Find where the given text appears and provide that cell's center as (X, Y) coordinate. 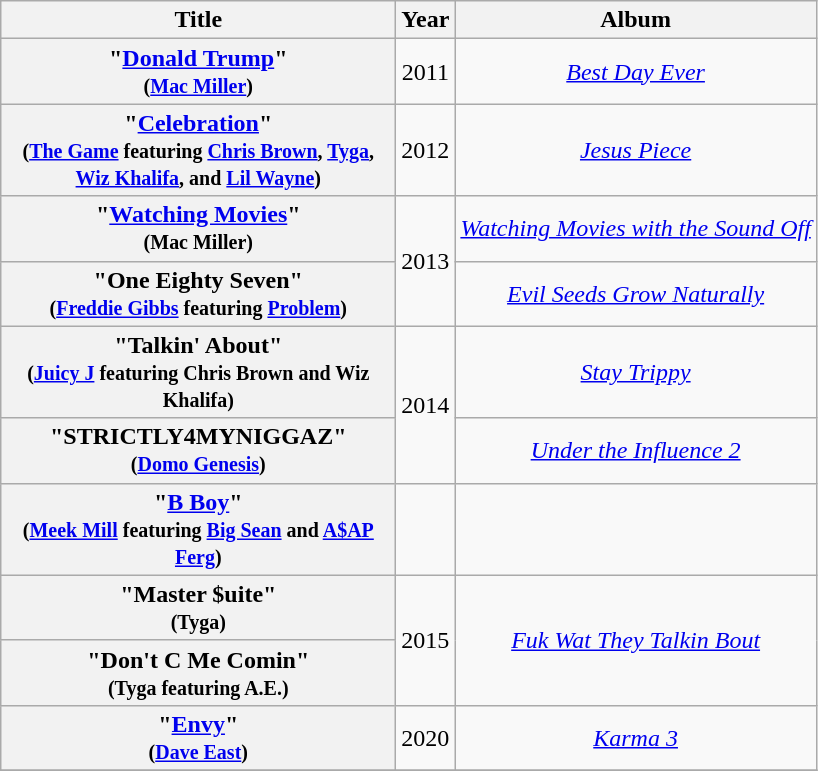
Title (198, 20)
Under the Influence 2 (636, 450)
"Envy"(Dave East) (198, 738)
Album (636, 20)
Year (426, 20)
2011 (426, 72)
Jesus Piece (636, 150)
Evil Seeds Grow Naturally (636, 294)
Stay Trippy (636, 372)
"Talkin' About"(Juicy J featuring Chris Brown and Wiz Khalifa) (198, 372)
2012 (426, 150)
"Master $uite"(Tyga) (198, 608)
"Celebration"(The Game featuring Chris Brown, Tyga, Wiz Khalifa, and Lil Wayne) (198, 150)
2014 (426, 404)
Fuk Wat They Talkin Bout (636, 640)
"STRICTLY4MYNIGGAZ"(Domo Genesis) (198, 450)
2020 (426, 738)
"Don't C Me Comin"(Tyga featuring A.E.) (198, 672)
Best Day Ever (636, 72)
"Donald Trump"(Mac Miller) (198, 72)
2013 (426, 261)
"Watching Movies"(Mac Miller) (198, 228)
Karma 3 (636, 738)
"B Boy"(Meek Mill featuring Big Sean and A$AP Ferg) (198, 529)
Watching Movies with the Sound Off (636, 228)
2015 (426, 640)
"One Eighty Seven"(Freddie Gibbs featuring Problem) (198, 294)
